Extract the [X, Y] coordinate from the center of the cell holding the provided text.  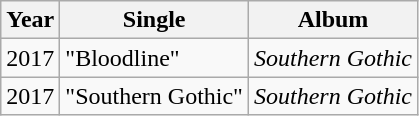
Year [30, 20]
Single [154, 20]
Album [332, 20]
"Bloodline" [154, 58]
"Southern Gothic" [154, 96]
